Capture the cell that displays the provided text and extract its (x, y) central coordinate. 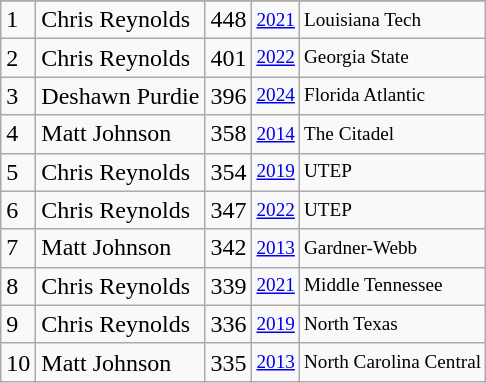
3 (18, 96)
339 (228, 286)
The Citadel (392, 134)
2024 (276, 96)
358 (228, 134)
335 (228, 362)
9 (18, 324)
5 (18, 172)
6 (18, 210)
7 (18, 248)
448 (228, 20)
10 (18, 362)
354 (228, 172)
Florida Atlantic (392, 96)
401 (228, 58)
Gardner-Webb (392, 248)
North Texas (392, 324)
2 (18, 58)
Louisiana Tech (392, 20)
Deshawn Purdie (120, 96)
North Carolina Central (392, 362)
Georgia State (392, 58)
347 (228, 210)
342 (228, 248)
Middle Tennessee (392, 286)
2014 (276, 134)
1 (18, 20)
336 (228, 324)
396 (228, 96)
8 (18, 286)
4 (18, 134)
